Detect which cell encompasses the target text, then output its (X, Y) center coordinate. 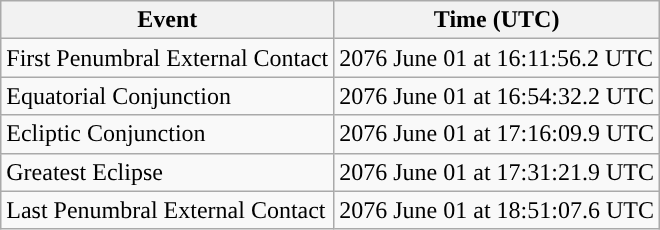
Time (UTC) (497, 20)
2076 June 01 at 17:16:09.9 UTC (497, 134)
Last Penumbral External Contact (168, 210)
Event (168, 20)
First Penumbral External Contact (168, 58)
Equatorial Conjunction (168, 96)
Ecliptic Conjunction (168, 134)
Greatest Eclipse (168, 172)
2076 June 01 at 16:11:56.2 UTC (497, 58)
2076 June 01 at 17:31:21.9 UTC (497, 172)
2076 June 01 at 16:54:32.2 UTC (497, 96)
2076 June 01 at 18:51:07.6 UTC (497, 210)
